Return the (X, Y) coordinate for the center point of the cell that contains the specified text.  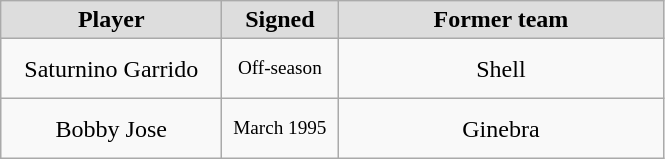
March 1995 (280, 129)
Bobby Jose (112, 129)
Shell (501, 69)
Saturnino Garrido (112, 69)
Ginebra (501, 129)
Signed (280, 20)
Off-season (280, 69)
Former team (501, 20)
Player (112, 20)
